Pinpoint the cell where the given text exists, returning its [X, Y] midpoint coordinate. 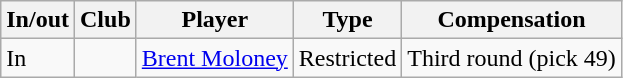
In/out [38, 20]
Player [214, 20]
Type [347, 20]
Compensation [512, 20]
Club [106, 20]
In [38, 58]
Third round (pick 49) [512, 58]
Restricted [347, 58]
Brent Moloney [214, 58]
